Return the [x, y] coordinate for the center point of the cell that contains the specified text.  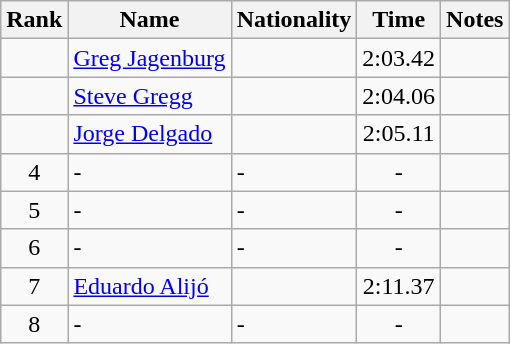
2:03.42 [399, 58]
Time [399, 20]
2:04.06 [399, 96]
Notes [475, 20]
Steve Gregg [150, 96]
Eduardo Alijó [150, 286]
Greg Jagenburg [150, 58]
Nationality [294, 20]
2:05.11 [399, 134]
4 [34, 172]
7 [34, 286]
Rank [34, 20]
Jorge Delgado [150, 134]
5 [34, 210]
2:11.37 [399, 286]
8 [34, 324]
6 [34, 248]
Name [150, 20]
